Output the (x, y) coordinate of the center of the cell containing the given text.  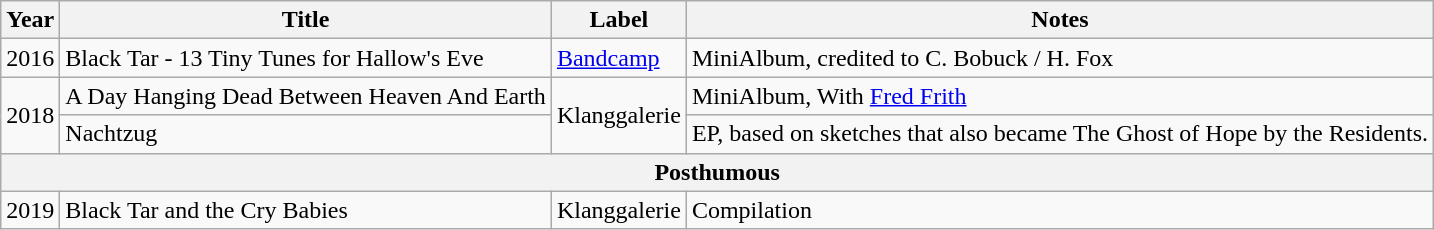
Black Tar and the Cry Babies (306, 210)
Nachtzug (306, 134)
Black Tar - 13 Tiny Tunes for Hallow's Eve (306, 58)
Notes (1060, 20)
Posthumous (718, 172)
EP, based on sketches that also became The Ghost of Hope by the Residents. (1060, 134)
Title (306, 20)
A Day Hanging Dead Between Heaven And Earth (306, 96)
Compilation (1060, 210)
Label (618, 20)
MiniAlbum, With Fred Frith (1060, 96)
2018 (30, 115)
Bandcamp (618, 58)
2019 (30, 210)
MiniAlbum, credited to C. Bobuck / H. Fox (1060, 58)
Year (30, 20)
2016 (30, 58)
